Extract the (X, Y) coordinate from the center of the cell holding the provided text.  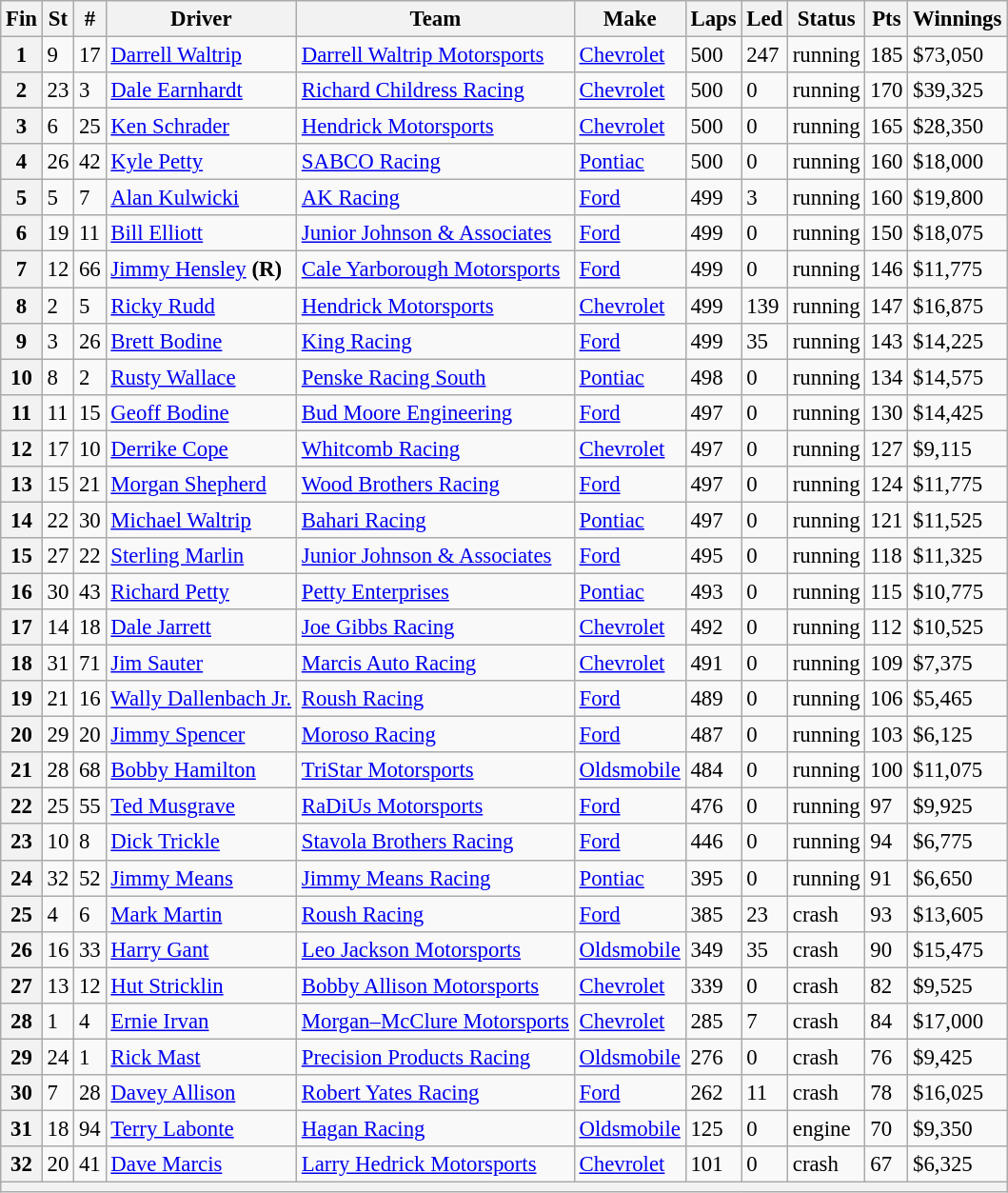
124 (887, 485)
$6,775 (958, 843)
130 (887, 412)
139 (765, 306)
93 (887, 914)
$16,875 (958, 306)
$10,775 (958, 591)
Alan Kulwicki (201, 198)
Bobby Allison Motorsports (435, 985)
Rick Mast (201, 1057)
247 (765, 55)
$73,050 (958, 55)
70 (887, 1128)
Jim Sauter (201, 664)
Morgan–McClure Motorsports (435, 1022)
Driver (201, 19)
106 (887, 699)
Terry Labonte (201, 1128)
66 (89, 269)
Wood Brothers Racing (435, 485)
$19,800 (958, 198)
101 (714, 1164)
Morgan Shepherd (201, 485)
$14,575 (958, 377)
Precision Products Racing (435, 1057)
484 (714, 770)
395 (714, 878)
Ted Musgrave (201, 806)
118 (887, 556)
Jimmy Hensley (R) (201, 269)
82 (887, 985)
$9,925 (958, 806)
Status (826, 19)
103 (887, 735)
RaDiUs Motorsports (435, 806)
$17,000 (958, 1022)
127 (887, 448)
55 (89, 806)
Hut Stricklin (201, 985)
71 (89, 664)
Dick Trickle (201, 843)
Richard Childress Racing (435, 90)
Geoff Bodine (201, 412)
$10,525 (958, 627)
Brett Bodine (201, 341)
$5,465 (958, 699)
$7,375 (958, 664)
Petty Enterprises (435, 591)
Wally Dallenbach Jr. (201, 699)
$28,350 (958, 127)
Ricky Rudd (201, 306)
Ernie Irvan (201, 1022)
165 (887, 127)
385 (714, 914)
150 (887, 233)
Whitcomb Racing (435, 448)
493 (714, 591)
185 (887, 55)
495 (714, 556)
446 (714, 843)
100 (887, 770)
SABCO Racing (435, 162)
476 (714, 806)
Robert Yates Racing (435, 1093)
$11,525 (958, 520)
285 (714, 1022)
# (89, 19)
Stavola Brothers Racing (435, 843)
$9,425 (958, 1057)
97 (887, 806)
Make (630, 19)
84 (887, 1022)
$15,475 (958, 949)
33 (89, 949)
491 (714, 664)
90 (887, 949)
492 (714, 627)
Harry Gant (201, 949)
Fin (22, 19)
Michael Waltrip (201, 520)
Bahari Racing (435, 520)
$9,115 (958, 448)
$6,325 (958, 1164)
147 (887, 306)
Ken Schrader (201, 127)
Davey Allison (201, 1093)
$13,605 (958, 914)
112 (887, 627)
276 (714, 1057)
Jimmy Spencer (201, 735)
339 (714, 985)
$16,025 (958, 1093)
43 (89, 591)
$18,075 (958, 233)
Sterling Marlin (201, 556)
143 (887, 341)
$39,325 (958, 90)
262 (714, 1093)
42 (89, 162)
Jimmy Means Racing (435, 878)
Bud Moore Engineering (435, 412)
Dave Marcis (201, 1164)
487 (714, 735)
Dale Earnhardt (201, 90)
109 (887, 664)
Darrell Waltrip Motorsports (435, 55)
$9,350 (958, 1128)
Team (435, 19)
Bill Elliott (201, 233)
349 (714, 949)
Kyle Petty (201, 162)
Laps (714, 19)
Rusty Wallace (201, 377)
$14,225 (958, 341)
498 (714, 377)
St (57, 19)
King Racing (435, 341)
Leo Jackson Motorsports (435, 949)
146 (887, 269)
Derrike Cope (201, 448)
Richard Petty (201, 591)
Joe Gibbs Racing (435, 627)
engine (826, 1128)
115 (887, 591)
TriStar Motorsports (435, 770)
125 (714, 1128)
Larry Hedrick Motorsports (435, 1164)
67 (887, 1164)
121 (887, 520)
Marcis Auto Racing (435, 664)
76 (887, 1057)
$18,000 (958, 162)
$6,650 (958, 878)
91 (887, 878)
$6,125 (958, 735)
$11,075 (958, 770)
489 (714, 699)
Moroso Racing (435, 735)
$11,325 (958, 556)
Penske Racing South (435, 377)
Jimmy Means (201, 878)
134 (887, 377)
AK Racing (435, 198)
52 (89, 878)
Led (765, 19)
68 (89, 770)
$14,425 (958, 412)
78 (887, 1093)
Bobby Hamilton (201, 770)
41 (89, 1164)
Dale Jarrett (201, 627)
Cale Yarborough Motorsports (435, 269)
Hagan Racing (435, 1128)
$9,525 (958, 985)
Darrell Waltrip (201, 55)
Pts (887, 19)
Mark Martin (201, 914)
170 (887, 90)
Winnings (958, 19)
